Detect which cell encompasses the target text, then output its (X, Y) center coordinate. 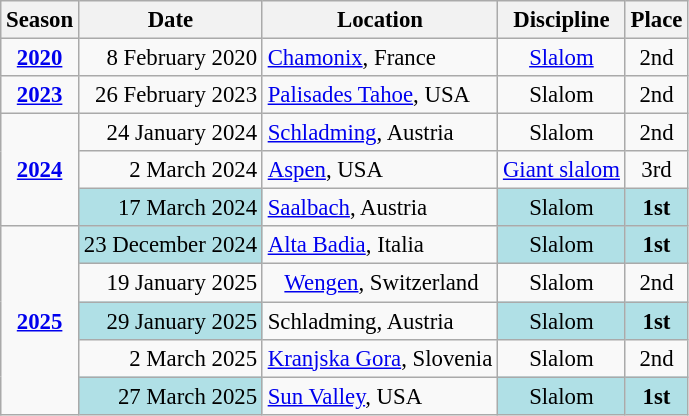
2025 (40, 320)
3rd (656, 170)
Chamonix, France (380, 58)
2020 (40, 58)
29 January 2025 (170, 321)
Place (656, 20)
19 January 2025 (170, 283)
Date (170, 20)
17 March 2024 (170, 208)
Alta Badia, Italia (380, 245)
2 March 2024 (170, 170)
Giant slalom (562, 170)
24 January 2024 (170, 133)
Discipline (562, 20)
8 February 2020 (170, 58)
Sun Valley, USA (380, 396)
Season (40, 20)
Wengen, Switzerland (380, 283)
Aspen, USA (380, 170)
Saalbach, Austria (380, 208)
23 December 2024 (170, 245)
Kranjska Gora, Slovenia (380, 358)
Location (380, 20)
27 March 2025 (170, 396)
2024 (40, 170)
2023 (40, 95)
Palisades Tahoe, USA (380, 95)
2 March 2025 (170, 358)
26 February 2023 (170, 95)
